Provide the [x, y] coordinate of the cell's center where the given text is located.  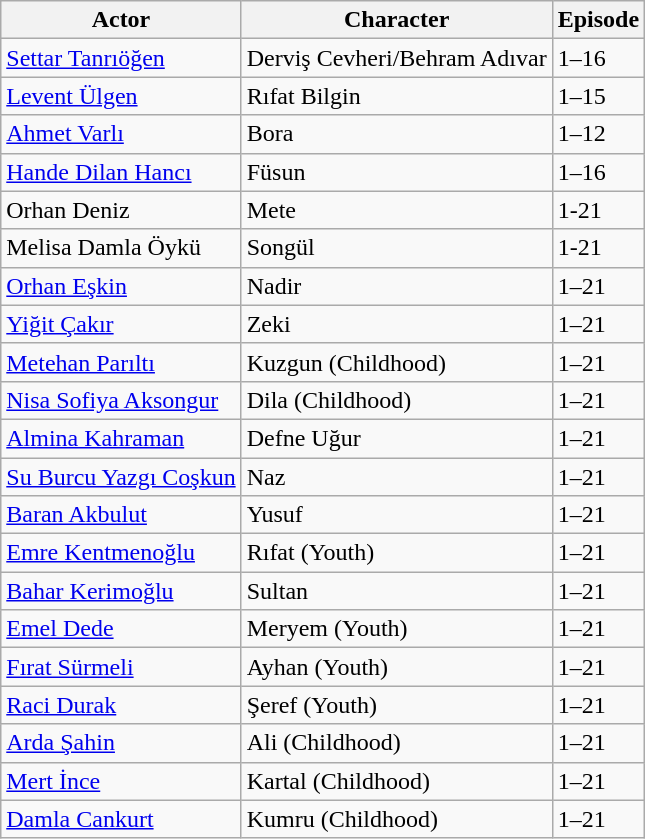
Melisa Damla Öykü [121, 248]
Kuzgun (Childhood) [396, 362]
Nadir [396, 286]
Orhan Eşkin [121, 286]
Şeref (Youth) [396, 705]
Dila (Childhood) [396, 400]
Zeki [396, 324]
Naz [396, 477]
Emre Kentmenoğlu [121, 553]
Ali (Childhood) [396, 743]
Fırat Sürmeli [121, 667]
Bahar Kerimoğlu [121, 591]
Damla Cankurt [121, 819]
Orhan Deniz [121, 210]
Songül [396, 248]
Defne Uğur [396, 438]
Sultan [396, 591]
Episode [598, 20]
Metehan Parıltı [121, 362]
Raci Durak [121, 705]
Füsun [396, 172]
Meryem (Youth) [396, 629]
Derviş Cevheri/Behram Adıvar [396, 58]
Nisa Sofiya Aksongur [121, 400]
Levent Ülgen [121, 96]
Su Burcu Yazgı Coşkun [121, 477]
Hande Dilan Hancı [121, 172]
1–12 [598, 134]
Settar Tanrıöğen [121, 58]
Almina Kahraman [121, 438]
Bora [396, 134]
Arda Şahin [121, 743]
Kartal (Childhood) [396, 781]
Mete [396, 210]
Ayhan (Youth) [396, 667]
1–15 [598, 96]
Emel Dede [121, 629]
Yusuf [396, 515]
Character [396, 20]
Actor [121, 20]
Rıfat (Youth) [396, 553]
Baran Akbulut [121, 515]
Mert İnce [121, 781]
Ahmet Varlı [121, 134]
Yiğit Çakır [121, 324]
Rıfat Bilgin [396, 96]
Kumru (Childhood) [396, 819]
